Identify which cell holds the provided text, then report its [X, Y] central coordinate. 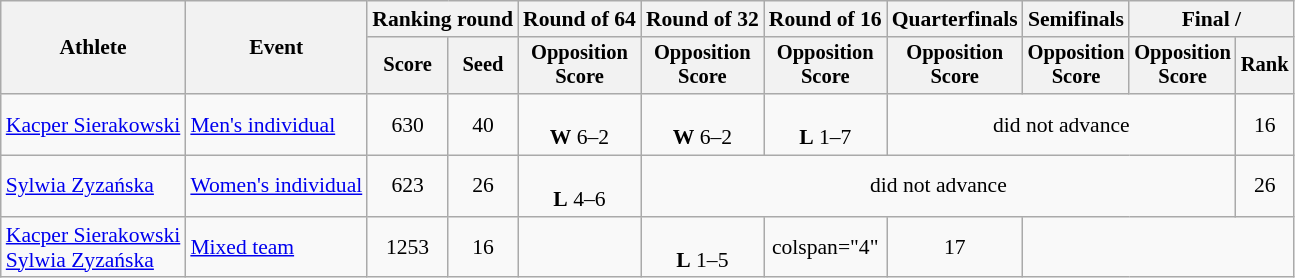
colspan="4" [826, 248]
Seed [483, 66]
L 4–6 [580, 186]
Event [276, 48]
Kacper Sierakowski [94, 124]
Mixed team [276, 248]
Ranking round [442, 19]
630 [408, 124]
Women's individual [276, 186]
Round of 32 [702, 19]
L 1–5 [702, 248]
623 [408, 186]
Score [408, 66]
Sylwia Zyzańska [94, 186]
Round of 16 [826, 19]
L 1–7 [826, 124]
Round of 64 [580, 19]
Semifinals [1076, 19]
Kacper SierakowskiSylwia Zyzańska [94, 248]
17 [955, 248]
Men's individual [276, 124]
Quarterfinals [955, 19]
1253 [408, 248]
40 [483, 124]
Athlete [94, 48]
Rank [1265, 66]
Final / [1211, 19]
